Identify which cell holds the provided text, then report its [X, Y] central coordinate. 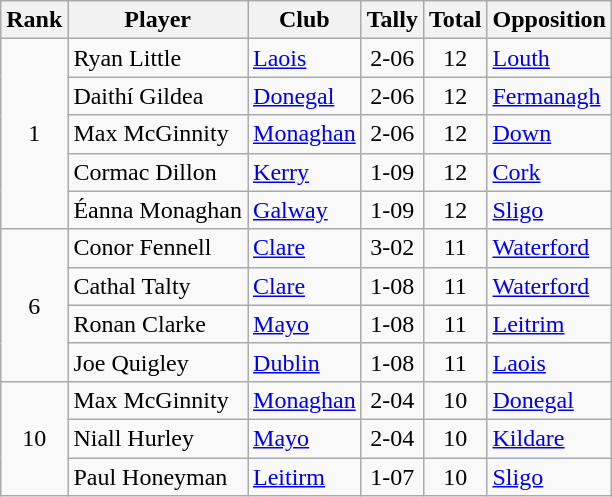
Éanna Monaghan [158, 210]
Conor Fennell [158, 248]
Fermanagh [549, 96]
1 [34, 134]
Cork [549, 172]
Total [455, 20]
Tally [392, 20]
Niall Hurley [158, 438]
Galway [305, 210]
3-02 [392, 248]
Leitirm [305, 477]
Rank [34, 20]
Louth [549, 58]
Kerry [305, 172]
Ryan Little [158, 58]
Kildare [549, 438]
Daithí Gildea [158, 96]
Leitrim [549, 324]
Ronan Clarke [158, 324]
Dublin [305, 362]
Paul Honeyman [158, 477]
1-07 [392, 477]
Joe Quigley [158, 362]
Down [549, 134]
6 [34, 305]
Player [158, 20]
Opposition [549, 20]
Club [305, 20]
Cathal Talty [158, 286]
Cormac Dillon [158, 172]
